Capture the cell that displays the provided text and extract its [X, Y] central coordinate. 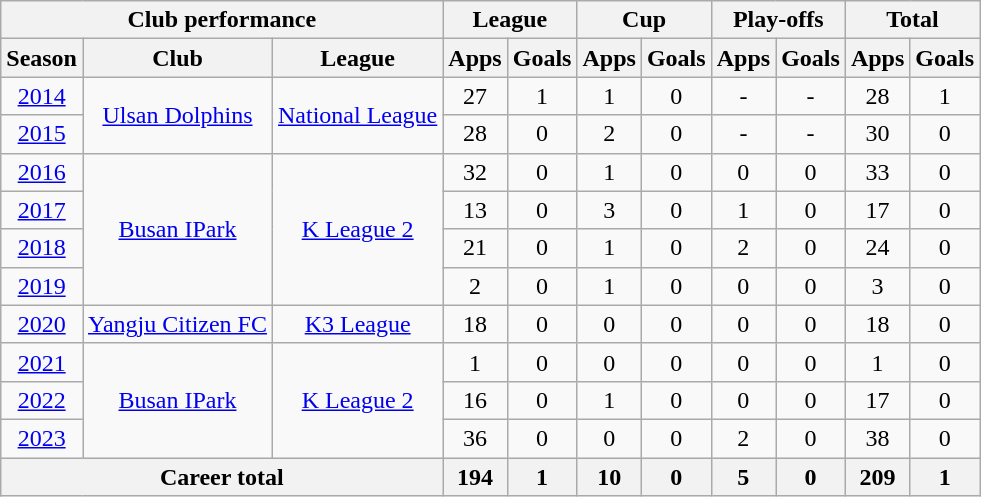
38 [877, 438]
Career total [222, 477]
Yangju Citizen FC [177, 324]
K3 League [357, 324]
Total [912, 20]
2023 [42, 438]
2016 [42, 172]
32 [475, 172]
Club performance [222, 20]
194 [475, 477]
Season [42, 58]
2021 [42, 362]
5 [743, 477]
Ulsan Dolphins [177, 115]
10 [609, 477]
36 [475, 438]
Club [177, 58]
2018 [42, 248]
2020 [42, 324]
Cup [644, 20]
30 [877, 134]
2022 [42, 400]
13 [475, 210]
National League [357, 115]
27 [475, 96]
2014 [42, 96]
21 [475, 248]
Play-offs [778, 20]
33 [877, 172]
2015 [42, 134]
24 [877, 248]
2017 [42, 210]
16 [475, 400]
209 [877, 477]
2019 [42, 286]
